Identify which cell holds the provided text, then report its [X, Y] central coordinate. 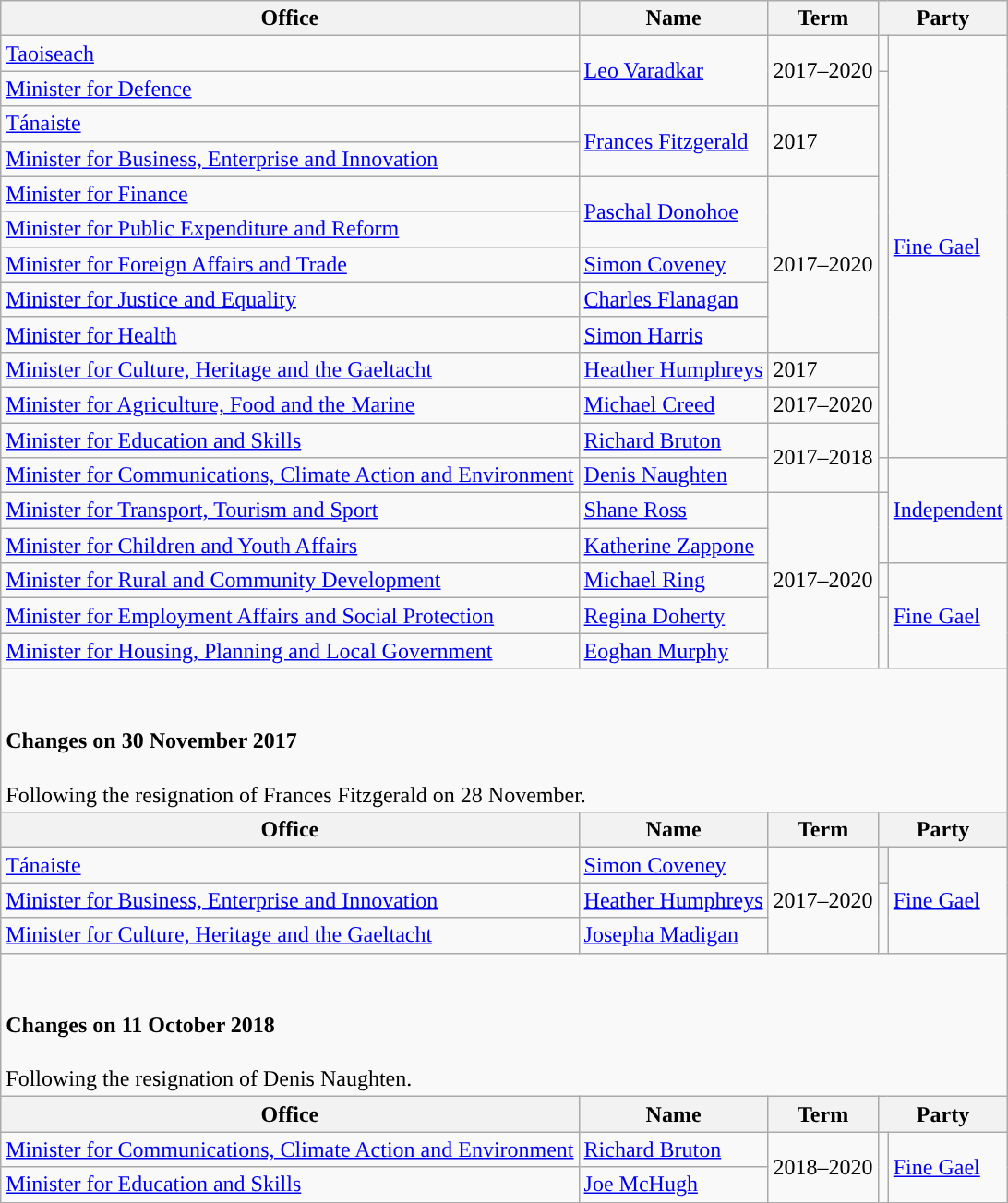
Changes on 11 October 2018Following the resignation of Denis Naughten. [504, 1025]
Taoiseach [290, 54]
Changes on 30 November 2017Following the resignation of Frances Fitzgerald on 28 November. [504, 740]
Regina Doherty [674, 616]
Minister for Health [290, 334]
Simon Harris [674, 334]
Katherine Zappone [674, 546]
Minister for Foreign Affairs and Trade [290, 264]
Minister for Defence [290, 89]
Minister for Employment Affairs and Social Protection [290, 616]
Michael Creed [674, 404]
Frances Fitzgerald [674, 141]
Minister for Housing, Planning and Local Government [290, 651]
2017–2018 [823, 458]
Joe McHugh [674, 1185]
Paschal Donohoe [674, 211]
Minister for Transport, Tourism and Sport [290, 511]
Minister for Agriculture, Food and the Marine [290, 404]
2018–2020 [823, 1167]
Independent [948, 511]
Denis Naughten [674, 475]
Minister for Rural and Community Development [290, 581]
Shane Ross [674, 511]
Minister for Children and Youth Affairs [290, 546]
Minister for Justice and Equality [290, 299]
Leo Varadkar [674, 71]
Michael Ring [674, 581]
Charles Flanagan [674, 299]
Minister for Public Expenditure and Reform [290, 229]
Minister for Finance [290, 194]
Eoghan Murphy [674, 651]
Josepha Madigan [674, 935]
